Detect which cell encompasses the target text, then output its [x, y] center coordinate. 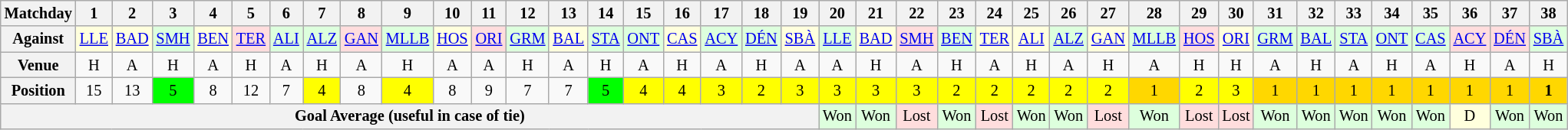
35 [1431, 13]
25 [1032, 13]
20 [837, 13]
28 [1154, 13]
38 [1549, 13]
17 [721, 13]
6 [286, 13]
18 [761, 13]
34 [1392, 13]
21 [876, 13]
19 [800, 13]
31 [1275, 13]
D [1471, 116]
16 [682, 13]
Matchday [38, 13]
27 [1108, 13]
37 [1510, 13]
29 [1199, 13]
32 [1316, 13]
24 [995, 13]
Venue [38, 65]
36 [1471, 13]
11 [490, 13]
Position [38, 90]
22 [916, 13]
10 [452, 13]
30 [1236, 13]
Against [38, 39]
14 [606, 13]
23 [956, 13]
33 [1354, 13]
26 [1068, 13]
Goal Average (useful in case of tie) [410, 116]
